Locate the cell with the specified text and output its [x, y] center coordinate. 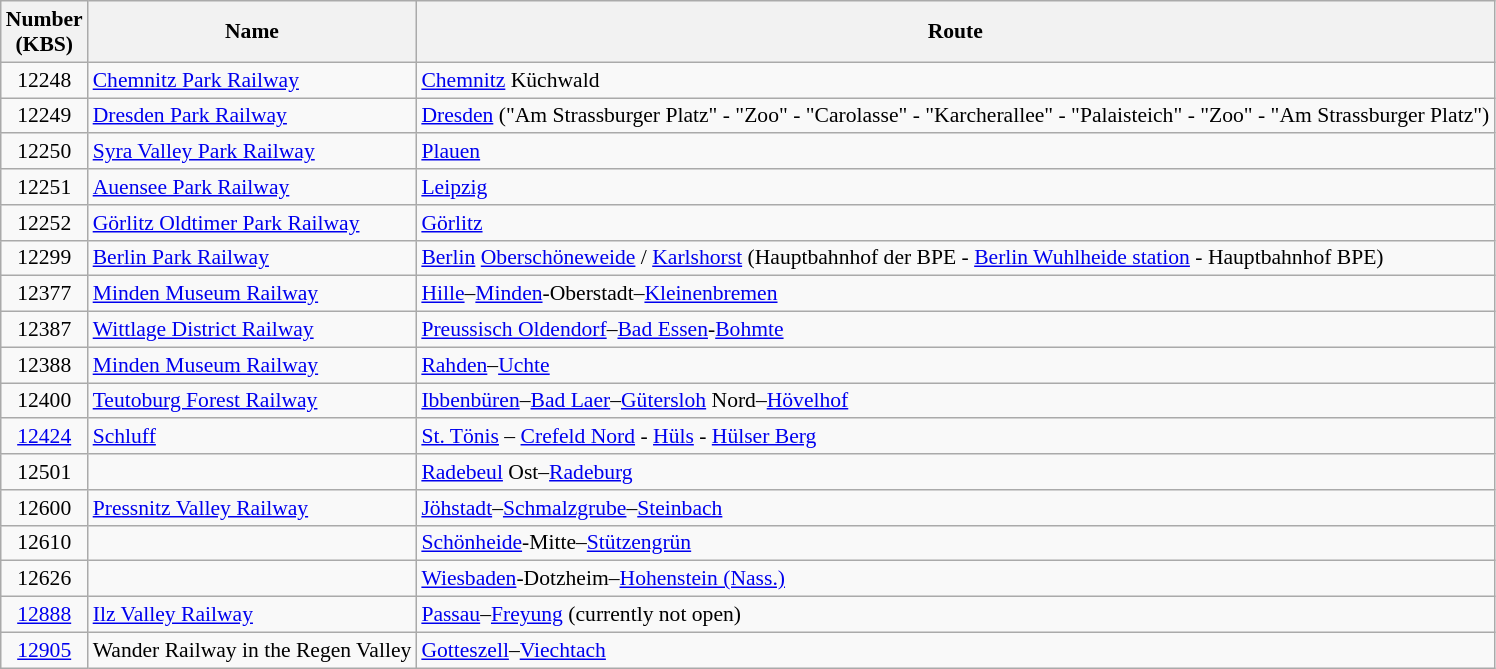
St. Tönis – Crefeld Nord - Hüls - Hülser Berg [955, 437]
12248 [44, 80]
12400 [44, 401]
Rahden–Uchte [955, 365]
12251 [44, 187]
Schönheide-Mitte–Stützengrün [955, 543]
Passau–Freyung (currently not open) [955, 615]
Schluff [252, 437]
Number (KBS) [44, 32]
12299 [44, 258]
Görlitz [955, 223]
Teutoburg Forest Railway [252, 401]
12888 [44, 615]
Berlin Oberschöneweide / Karlshorst (Hauptbahnhof der BPE - Berlin Wuhlheide station - Hauptbahnhof BPE) [955, 258]
12610 [44, 543]
12501 [44, 472]
Dresden ("Am Strassburger Platz" - "Zoo" - "Carolasse" - "Karcherallee" - "Palaisteich" - "Zoo" - "Am Strassburger Platz") [955, 116]
Wander Railway in the Regen Valley [252, 650]
Chemnitz Küchwald [955, 80]
12249 [44, 116]
Wiesbaden-Dotzheim–Hohenstein (Nass.) [955, 579]
12387 [44, 330]
Auensee Park Railway [252, 187]
12388 [44, 365]
Pressnitz Valley Railway [252, 508]
12377 [44, 294]
12905 [44, 650]
Syra Valley Park Railway [252, 152]
Hille–Minden-Oberstadt–Kleinenbremen [955, 294]
Jöhstadt–Schmalzgrube–Steinbach [955, 508]
Radebeul Ost–Radeburg [955, 472]
Preussisch Oldendorf–Bad Essen-Bohmte [955, 330]
Dresden Park Railway [252, 116]
12600 [44, 508]
Berlin Park Railway [252, 258]
12424 [44, 437]
Leipzig [955, 187]
Chemnitz Park Railway [252, 80]
Name [252, 32]
Ilz Valley Railway [252, 615]
12252 [44, 223]
Görlitz Oldtimer Park Railway [252, 223]
Plauen [955, 152]
Route [955, 32]
12626 [44, 579]
12250 [44, 152]
Ibbenbüren–Bad Laer–Gütersloh Nord–Hövelhof [955, 401]
Gotteszell–Viechtach [955, 650]
Wittlage District Railway [252, 330]
